Extract the [X, Y] coordinate from the center of the cell holding the provided text.  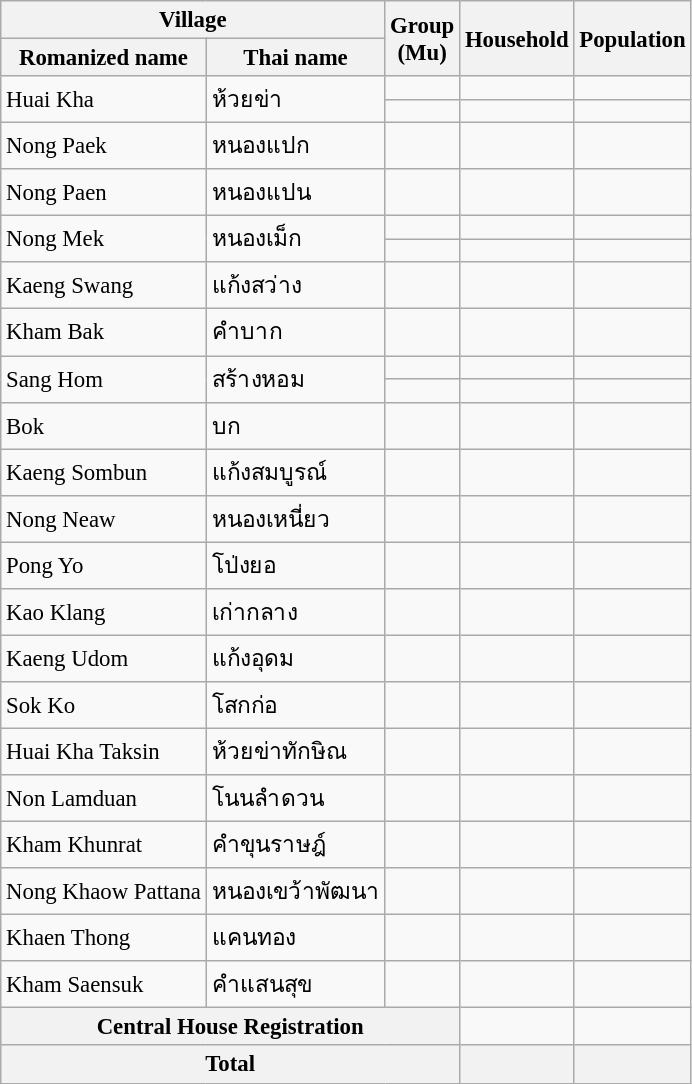
คำแสนสุข [296, 984]
Nong Mek [104, 240]
Khaen Thong [104, 938]
Central House Registration [230, 1027]
แก้งสว่าง [296, 286]
Kao Klang [104, 612]
Nong Khaow Pattana [104, 892]
Nong Paen [104, 192]
Nong Neaw [104, 518]
Romanized name [104, 58]
ห้วยข่า [296, 100]
หนองแปน [296, 192]
Kham Khunrat [104, 846]
Village [193, 20]
Nong Paek [104, 146]
แก้งอุดม [296, 658]
Population [632, 38]
Huai Kha Taksin [104, 752]
Kaeng Sombun [104, 472]
Kham Saensuk [104, 984]
Group(Mu) [422, 38]
คำบาก [296, 332]
คำขุนราษฎ์ [296, 846]
Kham Bak [104, 332]
หนองเขว้าพัฒนา [296, 892]
โป่งยอ [296, 566]
Kaeng Udom [104, 658]
แคนทอง [296, 938]
Sang Hom [104, 380]
หนองแปก [296, 146]
Bok [104, 426]
Thai name [296, 58]
บก [296, 426]
สร้างหอม [296, 380]
Kaeng Swang [104, 286]
หนองเม็ก [296, 240]
Total [230, 1065]
หนองเหนี่ยว [296, 518]
Non Lamduan [104, 798]
โนนลำดวน [296, 798]
โสกก่อ [296, 706]
แก้งสมบูรณ์ [296, 472]
ห้วยข่าทักษิณ [296, 752]
Sok Ko [104, 706]
Huai Kha [104, 100]
Pong Yo [104, 566]
เก่ากลาง [296, 612]
Household [517, 38]
